Return (X, Y) of the center of cell containing provided text 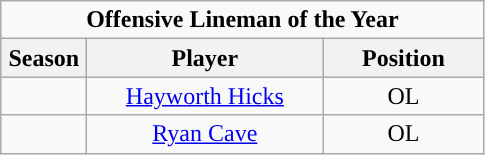
Position (404, 58)
Offensive Lineman of the Year (242, 20)
Hayworth Hicks (205, 96)
Ryan Cave (205, 134)
Season (44, 58)
Player (205, 58)
